Search for the cell housing the specified text and yield its (X, Y) center coordinate. 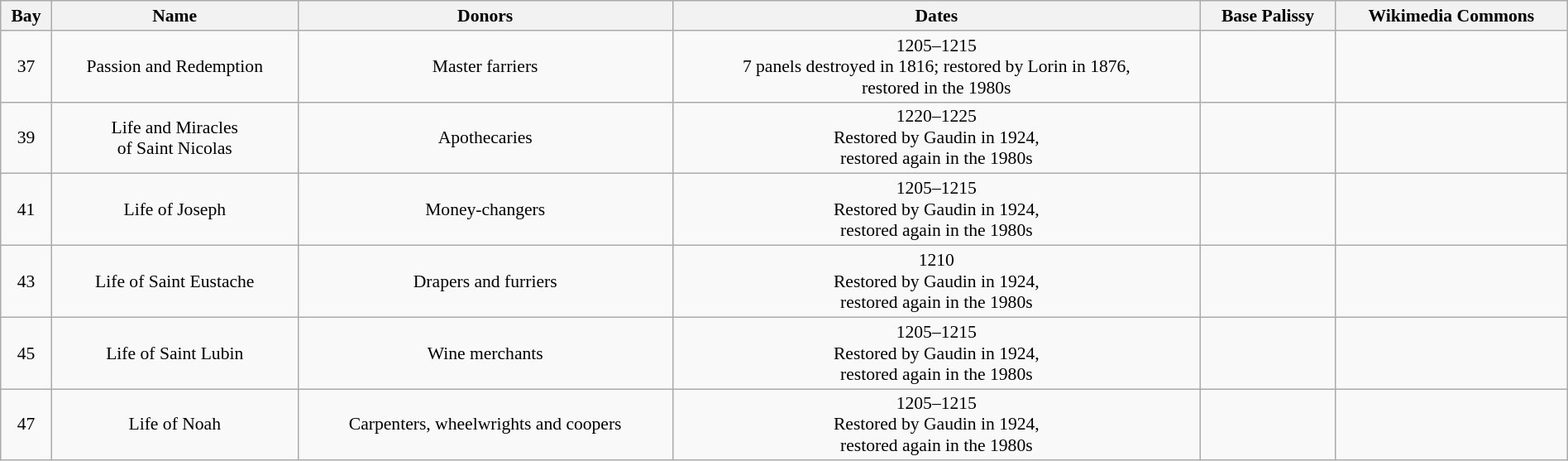
Wikimedia Commons (1451, 16)
Life of Saint Lubin (174, 353)
Life of Saint Eustache (174, 281)
Wine merchants (485, 353)
Carpenters, wheelwrights and coopers (485, 425)
1210Restored by Gaudin in 1924,restored again in the 1980s (936, 281)
45 (26, 353)
47 (26, 425)
Bay (26, 16)
43 (26, 281)
1205–12157 panels destroyed in 1816; restored by Lorin in 1876,restored in the 1980s (936, 66)
Life and Miracles of Saint Nicolas (174, 137)
Life of Noah (174, 425)
41 (26, 210)
Master farriers (485, 66)
Donors (485, 16)
Money-changers (485, 210)
Life of Joseph (174, 210)
37 (26, 66)
Drapers and furriers (485, 281)
Base Palissy (1267, 16)
Passion and Redemption (174, 66)
Apothecaries (485, 137)
Dates (936, 16)
Name (174, 16)
1220–1225Restored by Gaudin in 1924,restored again in the 1980s (936, 137)
39 (26, 137)
